Provide the [X, Y] coordinate of the cell's center where the given text is located.  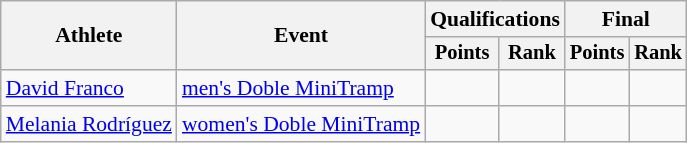
Event [301, 36]
women's Doble MiniTramp [301, 124]
men's Doble MiniTramp [301, 88]
Final [626, 19]
Athlete [89, 36]
Qualifications [495, 19]
David Franco [89, 88]
Melania Rodríguez [89, 124]
